Locate the cell with the specified text and output its (x, y) center coordinate. 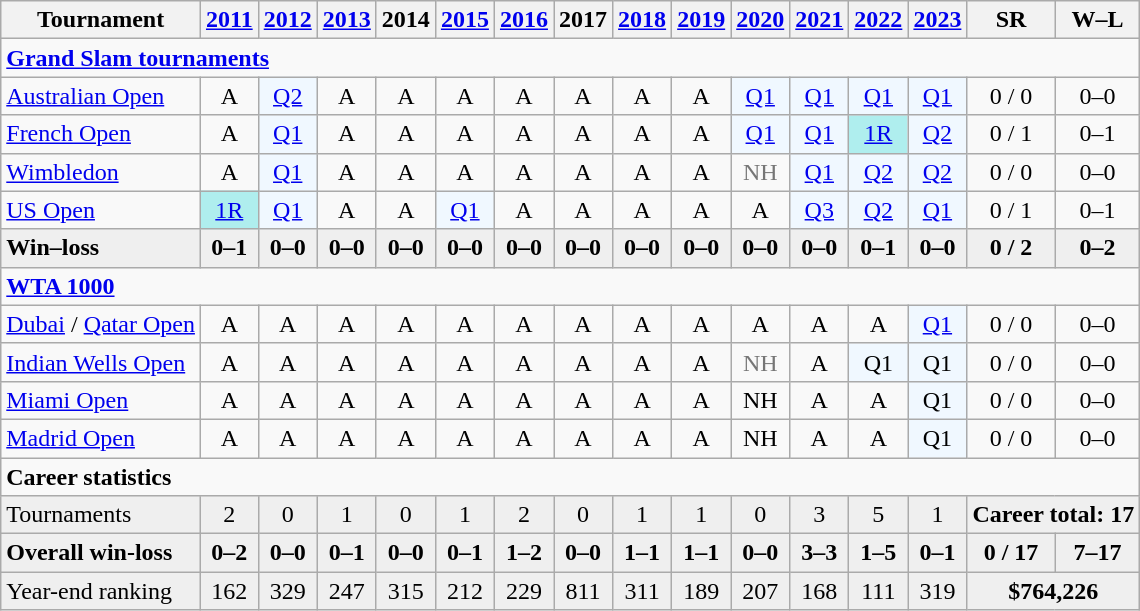
7–17 (1098, 553)
168 (820, 591)
207 (760, 591)
2012 (288, 20)
3–3 (820, 553)
Miami Open (101, 400)
Tournaments (101, 515)
2020 (760, 20)
W–L (1098, 20)
1–5 (878, 553)
Australian Open (101, 96)
311 (642, 591)
2023 (938, 20)
Career statistics (570, 477)
Madrid Open (101, 438)
Year-end ranking (101, 591)
French Open (101, 134)
$764,226 (1054, 591)
212 (464, 591)
2011 (229, 20)
SR (1011, 20)
229 (524, 591)
315 (406, 591)
Indian Wells Open (101, 362)
Dubai / Qatar Open (101, 324)
2021 (820, 20)
811 (584, 591)
2015 (464, 20)
329 (288, 591)
WTA 1000 (570, 286)
2014 (406, 20)
2018 (642, 20)
Overall win-loss (101, 553)
Q3 (820, 210)
162 (229, 591)
Wimbledon (101, 172)
3 (820, 515)
Grand Slam tournaments (570, 58)
5 (878, 515)
US Open (101, 210)
1–2 (524, 553)
2022 (878, 20)
Career total: 17 (1054, 515)
2013 (346, 20)
189 (702, 591)
0 / 17 (1011, 553)
247 (346, 591)
2016 (524, 20)
Win–loss (101, 248)
319 (938, 591)
2019 (702, 20)
0 / 2 (1011, 248)
Tournament (101, 20)
111 (878, 591)
2017 (584, 20)
